Search for the cell housing the specified text and yield its (X, Y) center coordinate. 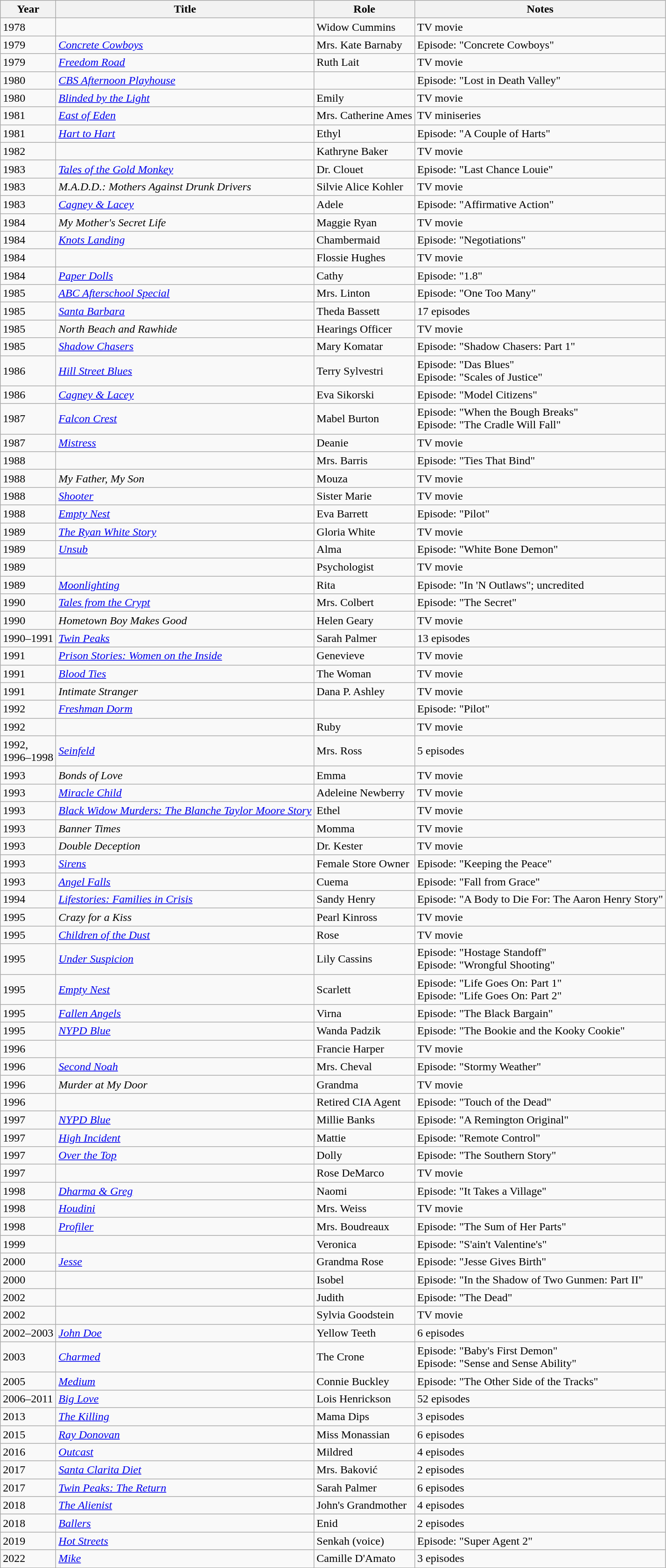
Year (28, 9)
1994 (28, 899)
Emily (365, 98)
Ruth Lait (365, 63)
Cuema (365, 882)
Mrs. Kate Barnaby (365, 45)
Wanda Padzik (365, 1031)
Episode: "Das Blues"Episode: "Scales of Justice" (540, 370)
Psychologist (365, 567)
John's Grandmother (365, 1505)
Jesse (185, 1262)
The Killing (185, 1416)
High Incident (185, 1138)
Crazy for a Kiss (185, 917)
Eva Barrett (365, 514)
Mrs. Linton (365, 293)
Mabel Burton (365, 419)
Episode: "1.8" (540, 276)
Senkah (voice) (365, 1541)
Connie Buckley (365, 1381)
2005 (28, 1381)
Momma (365, 828)
Shadow Chasers (185, 347)
Millie Banks (365, 1120)
Episode: "Concrete Cowboys" (540, 45)
Mrs. Barris (365, 460)
Episode: "One Too Many" (540, 293)
Episode: "A Couple of Harts" (540, 133)
Episode: "Lost in Death Valley" (540, 80)
Children of the Dust (185, 935)
Episode: "Shadow Chasers: Part 1" (540, 347)
Episode: "The Dead" (540, 1297)
Chambermaid (365, 240)
Episode: "Stormy Weather" (540, 1066)
Yellow Teeth (365, 1333)
Angel Falls (185, 882)
Dr. Clouet (365, 169)
Gloria White (365, 531)
Episode: "It Takes a Village" (540, 1191)
Episode: "In 'N Outlaws"; uncredited (540, 585)
Sirens (185, 864)
Episode: "Negotiations" (540, 240)
Episode: "The Secret" (540, 603)
Twin Peaks (185, 638)
Mattie (365, 1138)
Genevieve (365, 656)
Double Deception (185, 846)
Bonds of Love (185, 775)
Mrs. Weiss (365, 1209)
Episode: "The Black Bargain" (540, 1013)
The Crone (365, 1357)
Rose (365, 935)
Fallen Angels (185, 1013)
Dharma & Greg (185, 1191)
Episode: "Affirmative Action" (540, 204)
Episode: "Last Chance Louie" (540, 169)
Cathy (365, 276)
Mrs. Colbert (365, 603)
Veronica (365, 1244)
Knots Landing (185, 240)
Episode: "Jesse Gives Birth" (540, 1262)
Silvie Alice Kohler (365, 187)
Sister Marie (365, 496)
Mrs. Ross (365, 751)
John Doe (185, 1333)
Santa Clarita Diet (185, 1470)
Deanie (365, 443)
M.A.D.D.: Mothers Against Drunk Drivers (185, 187)
The Woman (365, 674)
My Mother's Secret Life (185, 223)
Episode: "S'ain't Valentine's" (540, 1244)
1999 (28, 1244)
Mama Dips (365, 1416)
Moonlighting (185, 585)
Adeleine Newberry (365, 793)
Title (185, 9)
Emma (365, 775)
Episode: "A Remington Original" (540, 1120)
Episode: "Remote Control" (540, 1138)
1978 (28, 27)
Ballers (185, 1523)
Alma (365, 550)
Seinfeld (185, 751)
Miss Monassian (365, 1435)
Ray Donovan (185, 1435)
Miracle Child (185, 793)
Unsub (185, 550)
Grandma Rose (365, 1262)
Virna (365, 1013)
Ruby (365, 727)
Charmed (185, 1357)
Medium (185, 1381)
Hearings Officer (365, 329)
Freshman Dorm (185, 709)
Episode: "Ties That Bind" (540, 460)
Pearl Kinross (365, 917)
Lois Henrickson (365, 1399)
Retired CIA Agent (365, 1102)
Judith (365, 1297)
Big Love (185, 1399)
Over the Top (185, 1156)
Paper Dolls (185, 276)
17 episodes (540, 311)
Widow Cummins (365, 27)
Sylvia Goodstein (365, 1315)
Tales from the Crypt (185, 603)
2022 (28, 1559)
Rita (365, 585)
Rose DeMarco (365, 1173)
Intimate Stranger (185, 691)
Tales of the Gold Monkey (185, 169)
13 episodes (540, 638)
Lifestories: Families in Crisis (185, 899)
Scarlett (365, 989)
Episode: "The Southern Story" (540, 1156)
Episode: "The Sum of Her Parts" (540, 1227)
Episode: "Life Goes On: Part 1"Episode: "Life Goes On: Part 2" (540, 989)
Camille D'Amato (365, 1559)
Murder at My Door (185, 1084)
2013 (28, 1416)
Blood Ties (185, 674)
Mrs. Boudreaux (365, 1227)
Ethyl (365, 133)
The Alienist (185, 1505)
Terry Sylvestri (365, 370)
Mrs. Cheval (365, 1066)
Mike (185, 1559)
Kathryne Baker (365, 151)
Adele (365, 204)
Sandy Henry (365, 899)
Episode: "A Body to Die For: The Aaron Henry Story" (540, 899)
Houdini (185, 1209)
5 episodes (540, 751)
Santa Barbara (185, 311)
Dr. Kester (365, 846)
Concrete Cowboys (185, 45)
Dana P. Ashley (365, 691)
Twin Peaks: The Return (185, 1488)
Notes (540, 9)
1982 (28, 151)
Episode: "Model Citizens" (540, 395)
Mary Komatar (365, 347)
2006–2011 (28, 1399)
Mildred (365, 1452)
Mrs. Catherine Ames (365, 116)
2016 (28, 1452)
Hart to Hart (185, 133)
2019 (28, 1541)
Prison Stories: Women on the Inside (185, 656)
Under Suspicion (185, 959)
Episode: "Fall from Grace" (540, 882)
Grandma (365, 1084)
TV miniseries (540, 116)
Eva Sikorski (365, 395)
Second Noah (185, 1066)
Mistress (185, 443)
Hometown Boy Makes Good (185, 620)
Banner Times (185, 828)
Shooter (185, 496)
Outcast (185, 1452)
Episode: "White Bone Demon" (540, 550)
Theda Bassett (365, 311)
Role (365, 9)
Ethel (365, 810)
Hill Street Blues (185, 370)
Dolly (365, 1156)
East of Eden (185, 116)
Episode: "Hostage Standoff"Episode: "Wrongful Shooting" (540, 959)
2003 (28, 1357)
2015 (28, 1435)
Falcon Crest (185, 419)
Freedom Road (185, 63)
Episode: "Baby's First Demon"Episode: "Sense and Sense Ability" (540, 1357)
My Father, My Son (185, 478)
Flossie Hughes (365, 258)
Episode: "Touch of the Dead" (540, 1102)
1990–1991 (28, 638)
1992,1996–1998 (28, 751)
Blinded by the Light (185, 98)
Episode: "The Bookie and the Kooky Cookie" (540, 1031)
Profiler (185, 1227)
Episode: "Super Agent 2" (540, 1541)
Enid (365, 1523)
CBS Afternoon Playhouse (185, 80)
52 episodes (540, 1399)
Maggie Ryan (365, 223)
2002–2003 (28, 1333)
Episode: "When the Bough Breaks"Episode: "The Cradle Will Fall" (540, 419)
Naomi (365, 1191)
Helen Geary (365, 620)
Female Store Owner (365, 864)
North Beach and Rawhide (185, 329)
Francie Harper (365, 1049)
Black Widow Murders: The Blanche Taylor Moore Story (185, 810)
Lily Cassins (365, 959)
Hot Streets (185, 1541)
Episode: "In the Shadow of Two Gunmen: Part II" (540, 1280)
Episode: "Keeping the Peace" (540, 864)
ABC Afterschool Special (185, 293)
Isobel (365, 1280)
The Ryan White Story (185, 531)
Mrs. Baković (365, 1470)
Episode: "The Other Side of the Tracks" (540, 1381)
Mouza (365, 478)
